For the text-containing cell, return its midpoint in [X, Y] coordinate format. 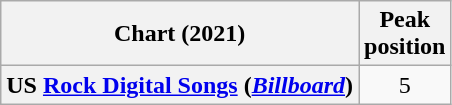
US Rock Digital Songs (Billboard) [180, 85]
Chart (2021) [180, 34]
Peakposition [405, 34]
5 [405, 85]
